From the cell containing the given text, extract its center point as [x, y] coordinate. 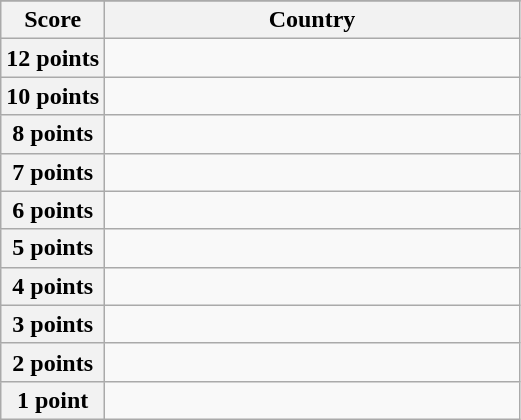
Country [312, 20]
2 points [53, 362]
12 points [53, 58]
3 points [53, 324]
1 point [53, 400]
5 points [53, 248]
8 points [53, 134]
6 points [53, 210]
7 points [53, 172]
4 points [53, 286]
10 points [53, 96]
Score [53, 20]
